Scan for the cell matching the given text and deliver its (X, Y) coordinate at center. 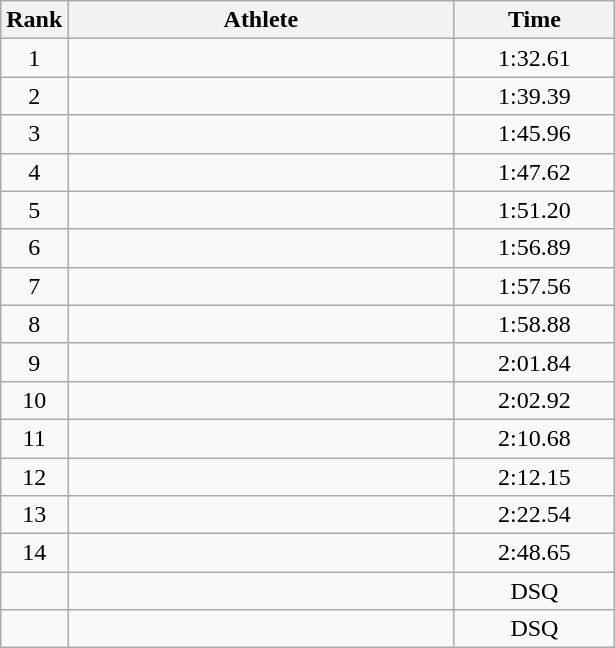
1:51.20 (534, 210)
1:47.62 (534, 172)
1:57.56 (534, 286)
2:01.84 (534, 362)
5 (34, 210)
3 (34, 134)
12 (34, 477)
Athlete (261, 20)
9 (34, 362)
Rank (34, 20)
11 (34, 438)
2:02.92 (534, 400)
6 (34, 248)
1 (34, 58)
Time (534, 20)
1:58.88 (534, 324)
1:39.39 (534, 96)
1:45.96 (534, 134)
1:56.89 (534, 248)
2:22.54 (534, 515)
8 (34, 324)
2 (34, 96)
4 (34, 172)
7 (34, 286)
1:32.61 (534, 58)
2:12.15 (534, 477)
13 (34, 515)
2:10.68 (534, 438)
14 (34, 553)
10 (34, 400)
2:48.65 (534, 553)
